Extract the (X, Y) coordinate from the center of the cell holding the provided text.  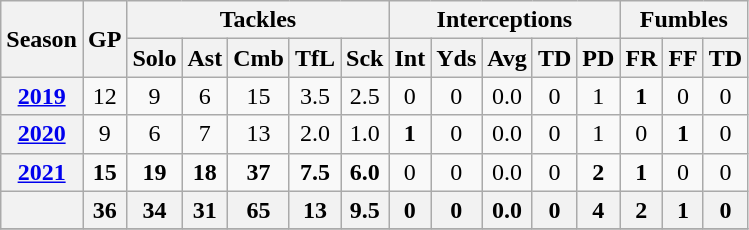
12 (104, 96)
FR (642, 58)
Cmb (259, 58)
TfL (314, 58)
31 (205, 210)
FF (683, 58)
3.5 (314, 96)
2.0 (314, 134)
2.5 (364, 96)
Yds (456, 58)
Interceptions (504, 20)
Sck (364, 58)
2020 (42, 134)
2019 (42, 96)
Ast (205, 58)
65 (259, 210)
Tackles (258, 20)
7.5 (314, 172)
Fumbles (684, 20)
4 (598, 210)
36 (104, 210)
19 (154, 172)
18 (205, 172)
GP (104, 39)
7 (205, 134)
Solo (154, 58)
Avg (508, 58)
6.0 (364, 172)
37 (259, 172)
PD (598, 58)
Season (42, 39)
34 (154, 210)
1.0 (364, 134)
Int (410, 58)
9.5 (364, 210)
2021 (42, 172)
